Capture the cell that displays the provided text and extract its [X, Y] central coordinate. 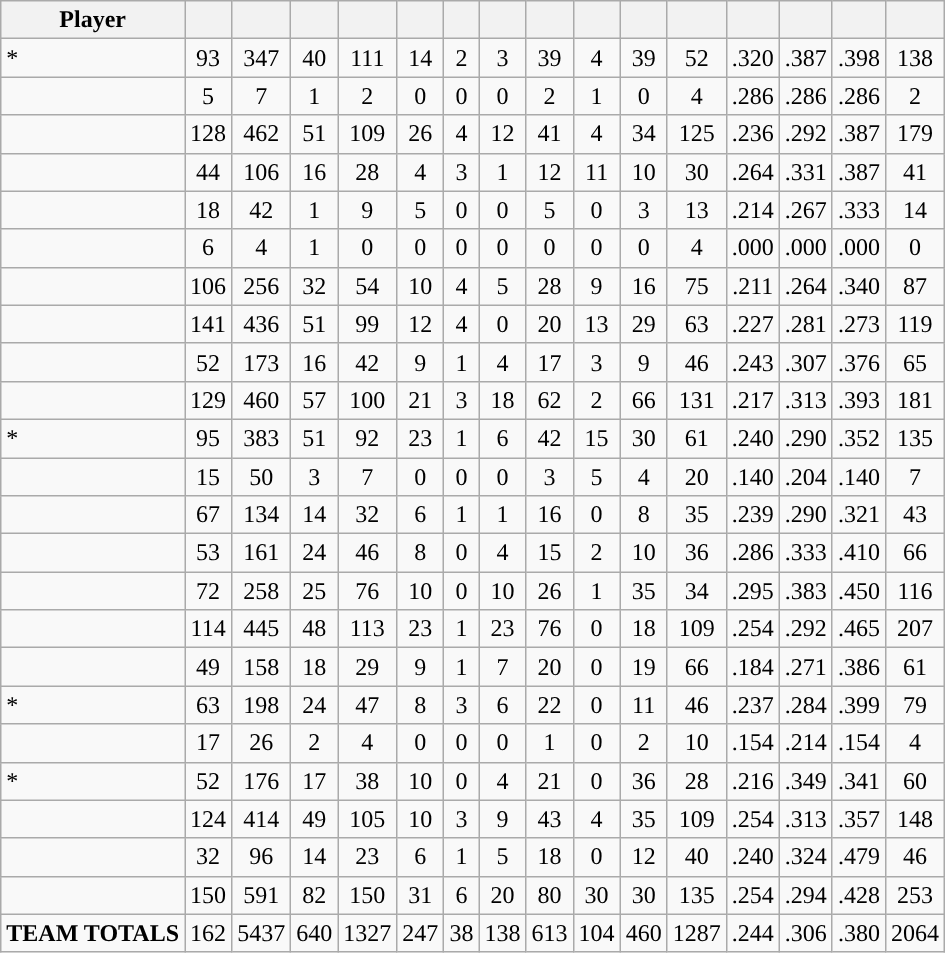
47 [368, 705]
.267 [806, 210]
128 [208, 134]
.227 [752, 324]
31 [420, 895]
162 [208, 933]
113 [368, 629]
.341 [858, 781]
258 [262, 591]
48 [314, 629]
198 [262, 705]
19 [644, 667]
.383 [806, 591]
.410 [858, 553]
.184 [752, 667]
445 [262, 629]
.428 [858, 895]
65 [914, 362]
.295 [752, 591]
591 [262, 895]
.284 [806, 705]
207 [914, 629]
.398 [858, 58]
181 [914, 400]
141 [208, 324]
383 [262, 438]
.386 [858, 667]
44 [208, 172]
.380 [858, 933]
134 [262, 515]
.393 [858, 400]
72 [208, 591]
.450 [858, 591]
105 [368, 819]
.320 [752, 58]
Player [93, 20]
.273 [858, 324]
613 [550, 933]
256 [262, 286]
25 [314, 591]
253 [914, 895]
.306 [806, 933]
104 [596, 933]
131 [696, 400]
75 [696, 286]
347 [262, 58]
119 [914, 324]
22 [550, 705]
80 [550, 895]
125 [696, 134]
.331 [806, 172]
.216 [752, 781]
50 [262, 477]
462 [262, 134]
87 [914, 286]
114 [208, 629]
.244 [752, 933]
.204 [806, 477]
82 [314, 895]
1327 [368, 933]
96 [262, 857]
111 [368, 58]
92 [368, 438]
5437 [262, 933]
.357 [858, 819]
53 [208, 553]
176 [262, 781]
54 [368, 286]
.399 [858, 705]
57 [314, 400]
79 [914, 705]
124 [208, 819]
116 [914, 591]
.321 [858, 515]
.217 [752, 400]
93 [208, 58]
148 [914, 819]
247 [420, 933]
.239 [752, 515]
95 [208, 438]
.211 [752, 286]
100 [368, 400]
640 [314, 933]
173 [262, 362]
99 [368, 324]
179 [914, 134]
1287 [696, 933]
TEAM TOTALS [93, 933]
.236 [752, 134]
129 [208, 400]
.324 [806, 857]
67 [208, 515]
161 [262, 553]
.243 [752, 362]
60 [914, 781]
.281 [806, 324]
.465 [858, 629]
.340 [858, 286]
2064 [914, 933]
158 [262, 667]
.479 [858, 857]
.376 [858, 362]
.294 [806, 895]
436 [262, 324]
62 [550, 400]
414 [262, 819]
.349 [806, 781]
.307 [806, 362]
.352 [858, 438]
.237 [752, 705]
.271 [806, 667]
